Detect which cell encompasses the target text, then output its (x, y) center coordinate. 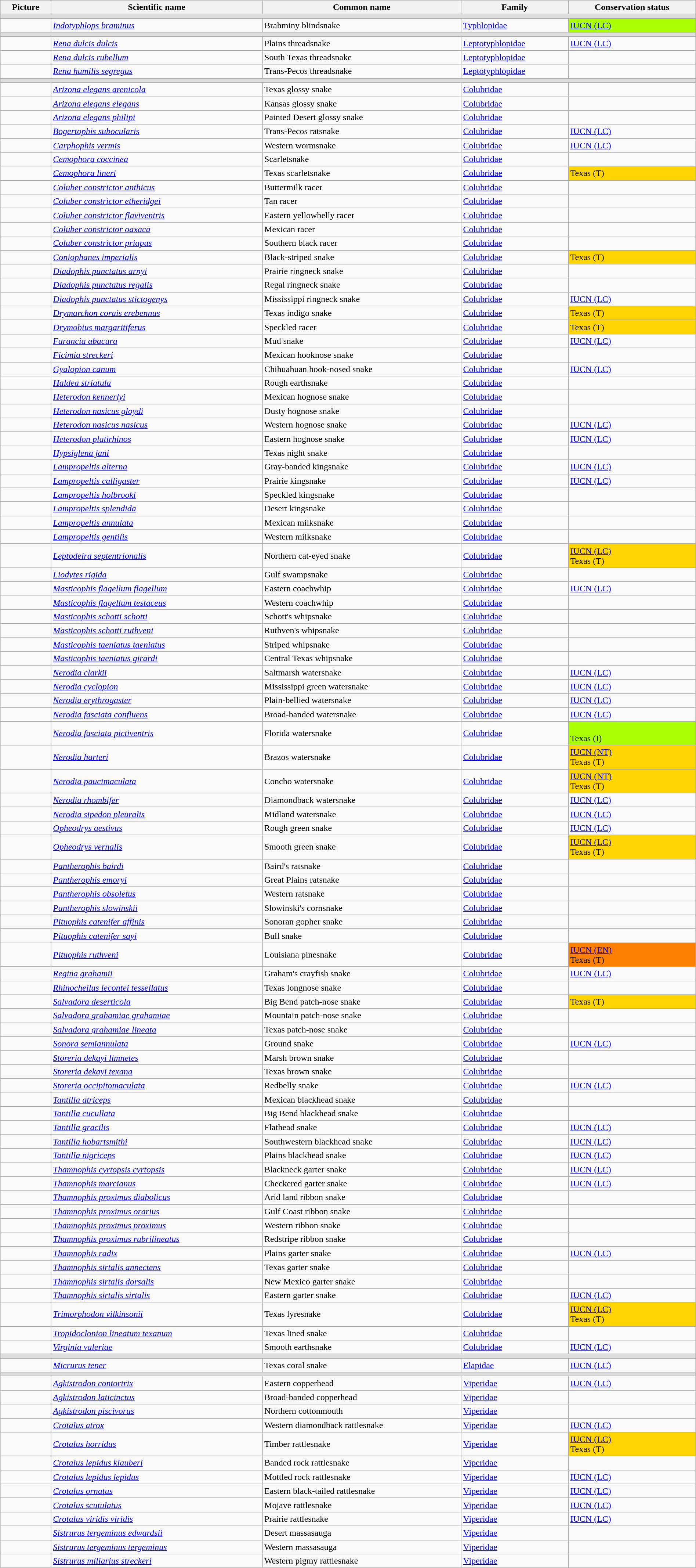
Nerodia erythrogaster (157, 700)
Storeria dekayi texana (157, 1071)
Hypsiglena jani (157, 453)
Leptodeira septentrionalis (157, 555)
Concho watersnake (362, 781)
Tantilla hobartsmithi (157, 1142)
Brazos watersnake (362, 757)
Eastern garter snake (362, 1295)
Heterodon nasicus gloydi (157, 411)
Banded rock rattlesnake (362, 1463)
Western massasauga (362, 1547)
Eastern black-tailed rattlesnake (362, 1491)
Mississippi green watersnake (362, 686)
Lampropeltis calligaster (157, 481)
Plains garter snake (362, 1253)
Crotalus lepidus lepidus (157, 1477)
Lampropeltis annulata (157, 523)
Ground snake (362, 1043)
Elapidae (515, 1365)
Masticophis flagellum testaceus (157, 603)
Northern cat-eyed snake (362, 555)
Sonoran gopher snake (362, 922)
Striped whipsnake (362, 645)
Prairie ringneck snake (362, 271)
Graham's crayfish snake (362, 974)
Farancia abacura (157, 341)
Speckled racer (362, 327)
Mexican racer (362, 229)
Lampropeltis gentilis (157, 537)
Nerodia clarkii (157, 673)
Tropidoclonion lineatum texanum (157, 1333)
Black-striped snake (362, 257)
Pituophis ruthveni (157, 955)
Southern black racer (362, 243)
Redbelly snake (362, 1085)
Pantherophis slowinskii (157, 908)
Thamnophis proximus rubrilineatus (157, 1239)
Pantherophis emoryi (157, 880)
Crotalus horridus (157, 1444)
South Texas threadsnake (362, 57)
Diadophis punctatus regalis (157, 285)
Painted Desert glossy snake (362, 117)
Nerodia fasciata pictiventris (157, 733)
Storeria dekayi limnetes (157, 1057)
Timber rattlesnake (362, 1444)
Regina grahamii (157, 974)
Midland watersnake (362, 814)
Brahminy blindsnake (362, 25)
Arid land ribbon snake (362, 1197)
Buttermilk racer (362, 187)
Common name (362, 7)
Thamnophis marcianus (157, 1183)
Mottled rock rattlesnake (362, 1477)
Family (515, 7)
Cemophora lineri (157, 173)
Agkistrodon laticinctus (157, 1397)
Nerodia harteri (157, 757)
Coluber constrictor anthicus (157, 187)
Coluber constrictor flaviventris (157, 215)
Agkistrodon contortrix (157, 1383)
Pituophis catenifer sayi (157, 936)
Masticophis flagellum flagellum (157, 588)
Texas scarletsnake (362, 173)
Louisiana pinesnake (362, 955)
Regal ringneck snake (362, 285)
Thamnophis sirtalis dorsalis (157, 1281)
Heterodon nasicus nasicus (157, 425)
Trans-Pecos threadsnake (362, 71)
Nerodia rhombifer (157, 800)
Texas patch-nose snake (362, 1030)
Nerodia fasciata confluens (157, 714)
Southwestern blackhead snake (362, 1142)
Western milksnake (362, 537)
Crotalus lepidus klauberi (157, 1463)
Heterodon platirhinos (157, 439)
Sonora semiannulata (157, 1043)
Opheodrys aestivus (157, 828)
Crotalus ornatus (157, 1491)
Western hognose snake (362, 425)
Saltmarsh watersnake (362, 673)
Rena humilis segregus (157, 71)
Western wormsnake (362, 145)
Trans-Pecos ratsnake (362, 131)
Gyalopion canum (157, 369)
Salvadora grahamiae grahamiae (157, 1016)
Coluber constrictor etheridgei (157, 201)
Desert kingsnake (362, 509)
Mississippi ringneck snake (362, 299)
Thamnophis proximus diabolicus (157, 1197)
Speckled kingsnake (362, 495)
Thamnophis radix (157, 1253)
Nerodia cyclopion (157, 686)
Pantherophis obsoletus (157, 894)
Masticophis schotti schotti (157, 617)
Texas longnose snake (362, 988)
Conservation status (632, 7)
Bogertophis subocularis (157, 131)
Central Texas whipsnake (362, 659)
Carphophis vermis (157, 145)
Crotalus viridis viridis (157, 1519)
Eastern hognose snake (362, 439)
Baird's ratsnake (362, 866)
Ficimia streckeri (157, 355)
Liodytes rigida (157, 574)
Desert massasauga (362, 1533)
Texas night snake (362, 453)
Diamondback watersnake (362, 800)
Texas garter snake (362, 1267)
Masticophis taeniatus taeniatus (157, 645)
Prairie kingsnake (362, 481)
Texas (I) (632, 733)
Virginia valeriae (157, 1347)
Kansas glossy snake (362, 103)
Coniophanes imperialis (157, 257)
Rhinocheilus lecontei tessellatus (157, 988)
Prairie rattlesnake (362, 1519)
Plains blackhead snake (362, 1156)
Blackneck garter snake (362, 1169)
Western diamondback rattlesnake (362, 1425)
Thamnophis sirtalis sirtalis (157, 1295)
Nerodia paucimaculata (157, 781)
Ruthven's whipsnake (362, 631)
Schott's whipsnake (362, 617)
Gulf Coast ribbon snake (362, 1211)
Flathead snake (362, 1128)
Micrurus tener (157, 1365)
New Mexico garter snake (362, 1281)
Coluber constrictor priapus (157, 243)
Pantherophis bairdi (157, 866)
Drymarchon corais erebennus (157, 313)
Chihuahuan hook-nosed snake (362, 369)
Coluber constrictor oaxaca (157, 229)
Drymobius margaritiferus (157, 327)
Lampropeltis splendida (157, 509)
Texas lined snake (362, 1333)
Scarletsnake (362, 159)
Texas glossy snake (362, 89)
Broad-banded watersnake (362, 714)
Big Bend patch-nose snake (362, 1002)
Tantilla atriceps (157, 1099)
Plain-bellied watersnake (362, 700)
Arizona elegans philipi (157, 117)
Plains threadsnake (362, 43)
Mountain patch-nose snake (362, 1016)
Checkered garter snake (362, 1183)
Great Plains ratsnake (362, 880)
Rena dulcis dulcis (157, 43)
Arizona elegans elegans (157, 103)
Opheodrys vernalis (157, 847)
Dusty hognose snake (362, 411)
Western pigmy rattlesnake (362, 1561)
Florida watersnake (362, 733)
Marsh brown snake (362, 1057)
Masticophis schotti ruthveni (157, 631)
Texas coral snake (362, 1365)
Mexican milksnake (362, 523)
Mexican hognose snake (362, 397)
Picture (26, 7)
Haldea striatula (157, 383)
Salvadora deserticola (157, 1002)
Rough green snake (362, 828)
Salvadora grahamiae lineata (157, 1030)
Big Bend blackhead snake (362, 1114)
Gulf swampsnake (362, 574)
Trimorphodon vilkinsonii (157, 1314)
Texas lyresnake (362, 1314)
Typhlopidae (515, 25)
Tan racer (362, 201)
Rena dulcis rubellum (157, 57)
Tantilla gracilis (157, 1128)
Lampropeltis holbrooki (157, 495)
Sistrurus miliarius streckeri (157, 1561)
Scientific name (157, 7)
Mexican blackhead snake (362, 1099)
Redstripe ribbon snake (362, 1239)
Diadophis punctatus stictogenys (157, 299)
Nerodia sipedon pleuralis (157, 814)
Eastern coachwhip (362, 588)
Mud snake (362, 341)
Heterodon kennerlyi (157, 397)
Texas brown snake (362, 1071)
Cemophora coccinea (157, 159)
Storeria occipitomaculata (157, 1085)
Sistrurus tergeminus edwardsii (157, 1533)
Indotyphlops braminus (157, 25)
Mojave rattlesnake (362, 1505)
Masticophis taeniatus girardi (157, 659)
Gray-banded kingsnake (362, 467)
Eastern copperhead (362, 1383)
Tantilla nigriceps (157, 1156)
Bull snake (362, 936)
Lampropeltis alterna (157, 467)
Thamnophis cyrtopsis cyrtopsis (157, 1169)
Smooth earthsnake (362, 1347)
Eastern yellowbelly racer (362, 215)
Texas indigo snake (362, 313)
Crotalus atrox (157, 1425)
Mexican hooknose snake (362, 355)
Crotalus scutulatus (157, 1505)
Tantilla cucullata (157, 1114)
Sistrurus tergeminus tergeminus (157, 1547)
IUCN (EN)Texas (T) (632, 955)
Agkistrodon piscivorus (157, 1411)
Thamnophis proximus proximus (157, 1225)
Rough earthsnake (362, 383)
Western ribbon snake (362, 1225)
Smooth green snake (362, 847)
Pituophis catenifer affinis (157, 922)
Western coachwhip (362, 603)
Western ratsnake (362, 894)
Slowinski's cornsnake (362, 908)
Broad-banded copperhead (362, 1397)
Thamnophis sirtalis annectens (157, 1267)
Diadophis punctatus arnyi (157, 271)
Thamnophis proximus orarius (157, 1211)
Arizona elegans arenicola (157, 89)
Northern cottonmouth (362, 1411)
